Identify which cell holds the provided text, then report its [X, Y] central coordinate. 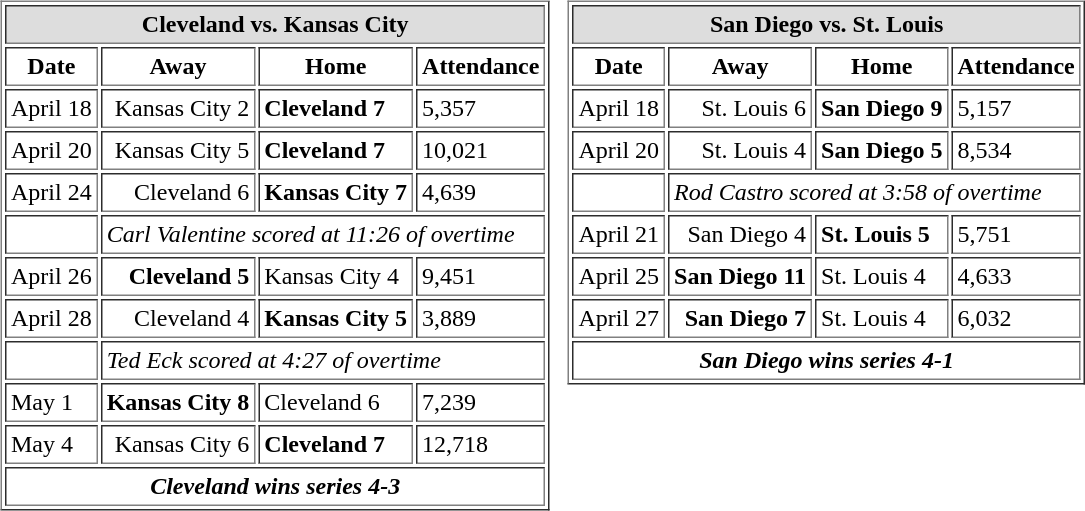
San Diego 4 [740, 234]
April 27 [618, 318]
4,639 [480, 192]
Kansas City 4 [336, 276]
Cleveland 4 [178, 318]
9,451 [480, 276]
San Diego 11 [740, 276]
8,534 [1016, 150]
San Diego wins series 4-1 [826, 360]
Ted Eck scored at 4:27 of overtime [324, 360]
Carl Valentine scored at 11:26 of overtime [324, 234]
Kansas City 6 [178, 444]
5,357 [480, 108]
Kansas City 2 [178, 108]
April 25 [618, 276]
San Diego 7 [740, 318]
5,157 [1016, 108]
5,751 [1016, 234]
Rod Castro scored at 3:58 of overtime [874, 192]
12,718 [480, 444]
Cleveland wins series 4-3 [275, 486]
April 28 [52, 318]
San Diego 9 [882, 108]
May 4 [52, 444]
San Diego 5 [882, 150]
4,633 [1016, 276]
Cleveland vs. Kansas City [275, 24]
3,889 [480, 318]
Cleveland 5 [178, 276]
May 1 [52, 402]
6,032 [1016, 318]
April 21 [618, 234]
San Diego vs. St. Louis [826, 24]
St. Louis 5 [882, 234]
Kansas City 7 [336, 192]
St. Louis 6 [740, 108]
April 26 [52, 276]
10,021 [480, 150]
April 24 [52, 192]
7,239 [480, 402]
Kansas City 8 [178, 402]
